Scan for the cell matching the given text and deliver its [X, Y] coordinate at center. 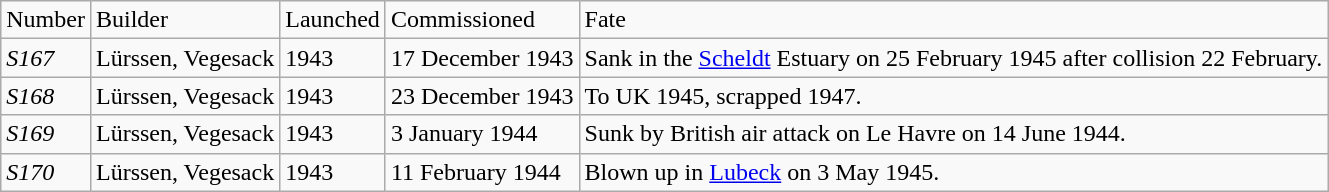
S170 [46, 172]
S167 [46, 58]
Fate [954, 20]
S169 [46, 134]
23 December 1943 [482, 96]
17 December 1943 [482, 58]
Number [46, 20]
Sunk by British air attack on Le Havre on 14 June 1944. [954, 134]
3 January 1944 [482, 134]
Commissioned [482, 20]
To UK 1945, scrapped 1947. [954, 96]
Blown up in Lubeck on 3 May 1945. [954, 172]
Launched [333, 20]
Builder [184, 20]
11 February 1944 [482, 172]
S168 [46, 96]
Sank in the Scheldt Estuary on 25 February 1945 after collision 22 February. [954, 58]
